Locate the cell with the specified text and output its [x, y] center coordinate. 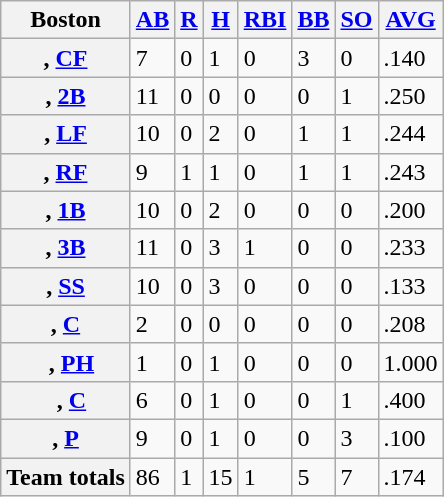
.140 [410, 58]
5 [314, 477]
.400 [410, 400]
.244 [410, 134]
Team totals [66, 477]
.208 [410, 324]
15 [220, 477]
AB [152, 20]
, LF [66, 134]
, PH [66, 362]
, P [66, 438]
, 2B [66, 96]
86 [152, 477]
, RF [66, 172]
Boston [66, 20]
1.000 [410, 362]
, CF [66, 58]
SO [356, 20]
.100 [410, 438]
, SS [66, 286]
.200 [410, 210]
H [220, 20]
R [189, 20]
.233 [410, 248]
RBI [265, 20]
.250 [410, 96]
, 1B [66, 210]
.174 [410, 477]
, 3B [66, 248]
AVG [410, 20]
6 [152, 400]
.133 [410, 286]
.243 [410, 172]
BB [314, 20]
